Detect which cell encompasses the target text, then output its (X, Y) center coordinate. 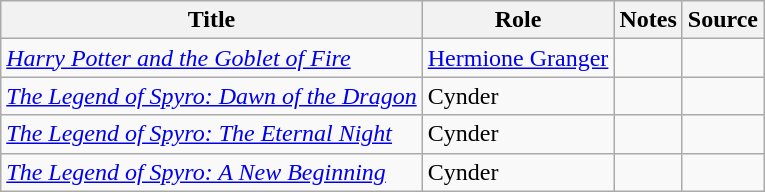
The Legend of Spyro: A New Beginning (212, 172)
Harry Potter and the Goblet of Fire (212, 58)
The Legend of Spyro: Dawn of the Dragon (212, 96)
The Legend of Spyro: The Eternal Night (212, 134)
Notes (648, 20)
Hermione Granger (518, 58)
Title (212, 20)
Role (518, 20)
Source (722, 20)
